Find where the given text appears and provide that cell's center as (X, Y) coordinate. 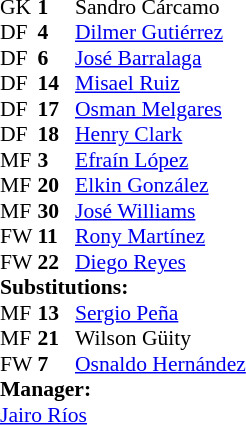
Misael Ruiz (160, 83)
Osman Melgares (160, 109)
Diego Reyes (160, 262)
Substitutions: (123, 287)
13 (57, 313)
Dilmer Gutiérrez (160, 33)
Osnaldo Hernández (160, 364)
11 (57, 237)
14 (57, 83)
20 (57, 185)
Sergio Peña (160, 313)
22 (57, 262)
José Williams (160, 211)
18 (57, 135)
Rony Martínez (160, 237)
4 (57, 33)
Henry Clark (160, 135)
José Barralaga (160, 58)
7 (57, 364)
Manager: (123, 389)
21 (57, 339)
Elkin González (160, 185)
30 (57, 211)
17 (57, 109)
Wilson Güity (160, 339)
6 (57, 58)
3 (57, 160)
Efraín López (160, 160)
